Find where the given text appears and provide that cell's center as [x, y] coordinate. 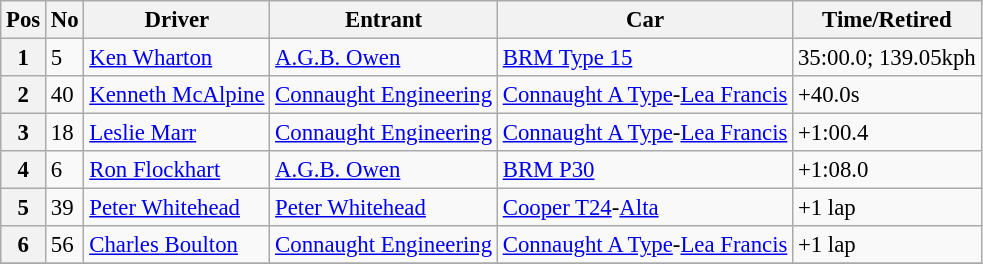
+1:08.0 [887, 170]
BRM P30 [644, 170]
Kenneth McAlpine [177, 95]
+1:00.4 [887, 133]
Leslie Marr [177, 133]
35:00.0; 139.05kph [887, 58]
BRM Type 15 [644, 58]
Pos [24, 20]
3 [24, 133]
2 [24, 95]
Charles Boulton [177, 245]
Driver [177, 20]
1 [24, 58]
Ron Flockhart [177, 170]
No [65, 20]
Cooper T24-Alta [644, 208]
Car [644, 20]
+40.0s [887, 95]
56 [65, 245]
4 [24, 170]
39 [65, 208]
Entrant [384, 20]
18 [65, 133]
40 [65, 95]
Time/Retired [887, 20]
Ken Wharton [177, 58]
